Return the (x, y) coordinate for the center point of the cell that contains the specified text.  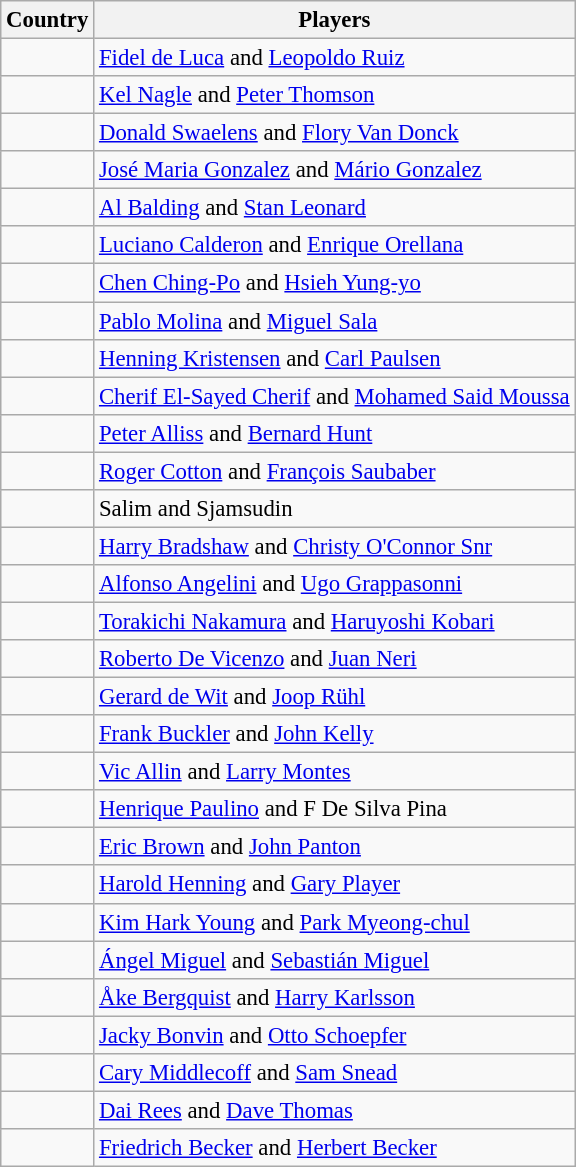
Country (48, 20)
Vic Allin and Larry Montes (334, 772)
Henning Kristensen and Carl Paulsen (334, 358)
Eric Brown and John Panton (334, 847)
Torakichi Nakamura and Haruyoshi Kobari (334, 621)
José Maria Gonzalez and Mário Gonzalez (334, 170)
Kim Hark Young and Park Myeong-chul (334, 922)
Salim and Sjamsudin (334, 509)
Harry Bradshaw and Christy O'Connor Snr (334, 546)
Friedrich Becker and Herbert Becker (334, 1148)
Pablo Molina and Miguel Sala (334, 321)
Roberto De Vicenzo and Juan Neri (334, 659)
Åke Bergquist and Harry Karlsson (334, 997)
Dai Rees and Dave Thomas (334, 1110)
Frank Buckler and John Kelly (334, 734)
Gerard de Wit and Joop Rühl (334, 697)
Al Balding and Stan Leonard (334, 208)
Roger Cotton and François Saubaber (334, 471)
Ángel Miguel and Sebastián Miguel (334, 960)
Henrique Paulino and F De Silva Pina (334, 809)
Harold Henning and Gary Player (334, 885)
Players (334, 20)
Fidel de Luca and Leopoldo Ruiz (334, 58)
Jacky Bonvin and Otto Schoepfer (334, 1035)
Chen Ching-Po and Hsieh Yung-yo (334, 283)
Cherif El-Sayed Cherif and Mohamed Said Moussa (334, 396)
Donald Swaelens and Flory Van Donck (334, 133)
Peter Alliss and Bernard Hunt (334, 433)
Luciano Calderon and Enrique Orellana (334, 245)
Alfonso Angelini and Ugo Grappasonni (334, 584)
Kel Nagle and Peter Thomson (334, 95)
Cary Middlecoff and Sam Snead (334, 1073)
